Provide the (x, y) coordinate of the cell's center where the given text is located.  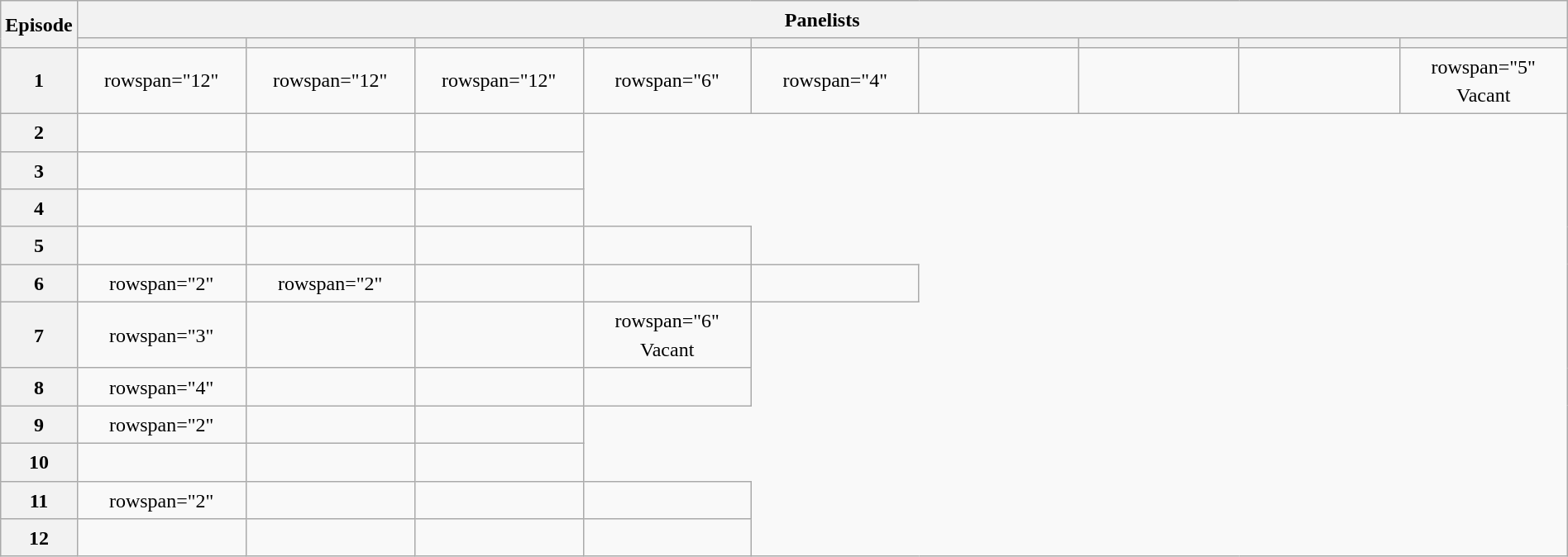
rowspan="3" (161, 335)
Episode (39, 25)
10 (39, 462)
8 (39, 387)
5 (39, 245)
4 (39, 208)
11 (39, 500)
3 (39, 170)
rowspan="5" Vacant (1484, 80)
9 (39, 425)
rowspan="6" Vacant (667, 335)
Panelists (822, 20)
12 (39, 538)
7 (39, 335)
rowspan="6" (667, 80)
1 (39, 80)
2 (39, 132)
6 (39, 283)
